Find where the given text appears and provide that cell's center as (x, y) coordinate. 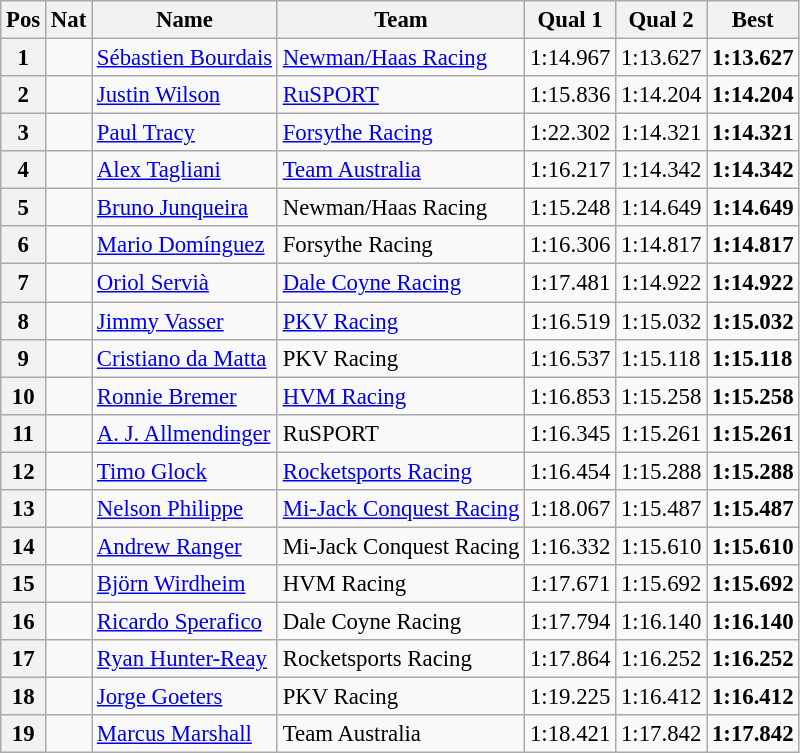
A. J. Allmendinger (185, 433)
1:18.067 (570, 509)
1:17.671 (570, 584)
1:16.217 (570, 170)
Jorge Goeters (185, 697)
Paul Tracy (185, 133)
18 (24, 697)
19 (24, 734)
1 (24, 58)
Team (400, 20)
1:16.332 (570, 546)
Ryan Hunter-Reay (185, 659)
Nelson Philippe (185, 509)
1:16.537 (570, 358)
11 (24, 433)
1:22.302 (570, 133)
1:15.248 (570, 208)
8 (24, 321)
4 (24, 170)
Marcus Marshall (185, 734)
Name (185, 20)
1:16.853 (570, 396)
1:19.225 (570, 697)
6 (24, 245)
Best (753, 20)
1:18.421 (570, 734)
Jimmy Vasser (185, 321)
Sébastien Bourdais (185, 58)
1:14.967 (570, 58)
Ronnie Bremer (185, 396)
Pos (24, 20)
1:17.794 (570, 621)
17 (24, 659)
Justin Wilson (185, 95)
1:16.519 (570, 321)
Alex Tagliani (185, 170)
10 (24, 396)
Nat (69, 20)
Björn Wirdheim (185, 584)
14 (24, 546)
9 (24, 358)
5 (24, 208)
Mario Domínguez (185, 245)
2 (24, 95)
1:15.836 (570, 95)
1:16.345 (570, 433)
12 (24, 471)
Timo Glock (185, 471)
Oriol Servià (185, 283)
13 (24, 509)
Andrew Ranger (185, 546)
1:17.864 (570, 659)
7 (24, 283)
Qual 1 (570, 20)
3 (24, 133)
1:16.306 (570, 245)
Cristiano da Matta (185, 358)
16 (24, 621)
1:17.481 (570, 283)
15 (24, 584)
Qual 2 (662, 20)
1:16.454 (570, 471)
Ricardo Sperafico (185, 621)
Bruno Junqueira (185, 208)
